For the text-containing cell, return its midpoint in (x, y) coordinate format. 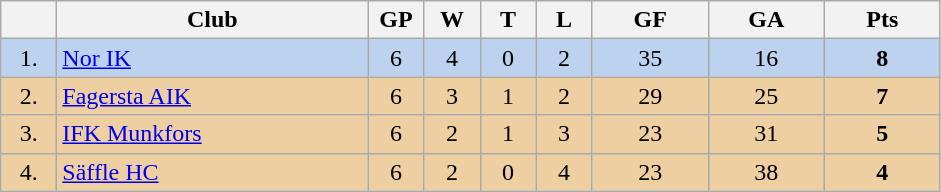
8 (882, 58)
2. (29, 96)
31 (766, 134)
4. (29, 172)
Fagersta AIK (212, 96)
GP (396, 20)
29 (650, 96)
1. (29, 58)
W (452, 20)
5 (882, 134)
3. (29, 134)
38 (766, 172)
16 (766, 58)
Club (212, 20)
Nor IK (212, 58)
25 (766, 96)
IFK Munkfors (212, 134)
T (508, 20)
GF (650, 20)
7 (882, 96)
Säffle HC (212, 172)
GA (766, 20)
L (564, 20)
Pts (882, 20)
35 (650, 58)
